Detect which cell encompasses the target text, then output its (X, Y) center coordinate. 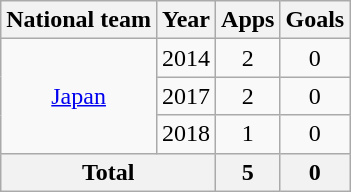
2017 (186, 96)
National team (79, 20)
Apps (248, 20)
Japan (79, 96)
1 (248, 134)
2018 (186, 134)
2014 (186, 58)
Goals (315, 20)
Total (108, 172)
5 (248, 172)
Year (186, 20)
